Return (x, y) of the center of cell containing provided text 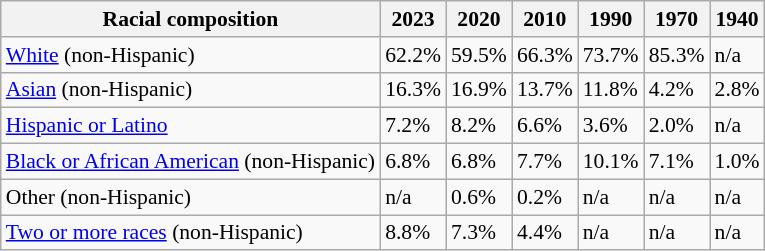
59.5% (479, 55)
10.1% (611, 162)
1.0% (738, 162)
7.3% (479, 233)
7.7% (545, 162)
8.2% (479, 126)
Racial composition (190, 19)
16.3% (413, 90)
66.3% (545, 55)
7.2% (413, 126)
2010 (545, 19)
White (non-Hispanic) (190, 55)
13.7% (545, 90)
7.1% (677, 162)
Asian (non-Hispanic) (190, 90)
85.3% (677, 55)
2.0% (677, 126)
16.9% (479, 90)
8.8% (413, 233)
2023 (413, 19)
3.6% (611, 126)
0.2% (545, 197)
1970 (677, 19)
1990 (611, 19)
73.7% (611, 55)
62.2% (413, 55)
4.4% (545, 233)
4.2% (677, 90)
2020 (479, 19)
6.6% (545, 126)
0.6% (479, 197)
Other (non-Hispanic) (190, 197)
Black or African American (non-Hispanic) (190, 162)
Hispanic or Latino (190, 126)
11.8% (611, 90)
1940 (738, 19)
Two or more races (non-Hispanic) (190, 233)
2.8% (738, 90)
